Identify which cell holds the provided text, then report its [x, y] central coordinate. 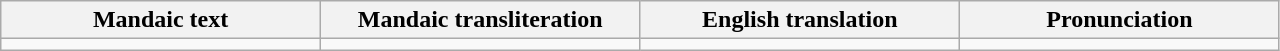
English translation [800, 20]
Pronunciation [1120, 20]
Mandaic text [161, 20]
Mandaic transliteration [480, 20]
